Return [x, y] of the center of cell containing provided text 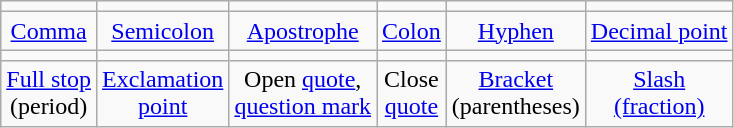
Hyphen [516, 31]
Colon [412, 31]
Slash(fraction) [659, 94]
Open quote, question mark [303, 94]
Decimal point [659, 31]
Comma [49, 31]
Semicolon [163, 31]
Close quote [412, 94]
Bracket (parentheses) [516, 94]
Full stop (period) [49, 94]
Exclamation point [163, 94]
Apostrophe [303, 31]
